Provide the [X, Y] coordinate of the cell's center where the given text is located.  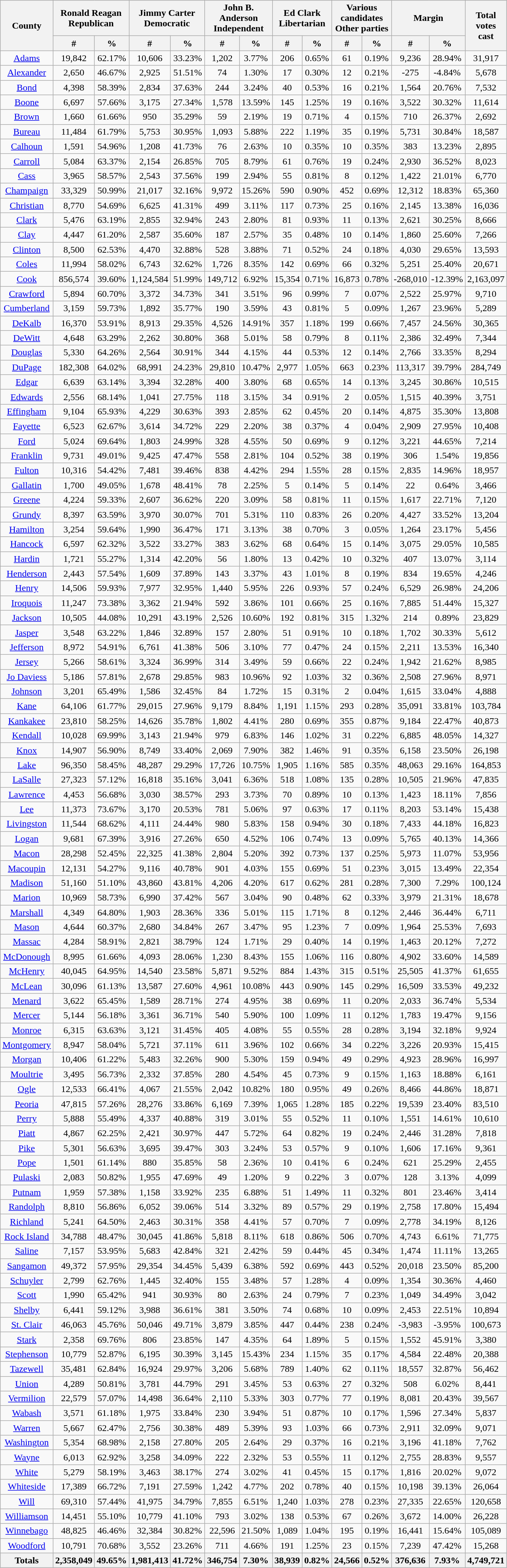
32.88% [187, 250]
2.19% [255, 117]
1,802 [222, 721]
11,484 [74, 132]
801 [410, 1192]
Hamilton [27, 529]
4,749,721 [486, 1560]
1,440 [222, 588]
Piatt [27, 1133]
55.10% [111, 1516]
7,120 [486, 500]
2,756 [149, 1428]
66.72% [111, 1487]
61.22% [111, 1060]
18.11% [447, 794]
392 [287, 853]
62.32% [111, 544]
15,494 [486, 1207]
93 [287, 1428]
61.14% [111, 1163]
26 [347, 515]
5,973 [410, 853]
46.46% [111, 1531]
10,894 [486, 1310]
63.22% [111, 632]
Champaign [27, 190]
3,361 [149, 1015]
5.33% [255, 1399]
2,855 [149, 220]
John B. AndersonIndependent [238, 18]
3,916 [149, 839]
59.12% [111, 1310]
1.49% [317, 1192]
62.53% [111, 250]
Douglas [27, 353]
28.71% [187, 1001]
12,131 [74, 868]
5.90% [255, 1015]
41.31% [187, 205]
23 [347, 1546]
5,476 [74, 220]
2,508 [410, 677]
81 [287, 220]
3,751 [486, 397]
0.99% [317, 294]
5.83% [255, 824]
9,924 [486, 1030]
3,672 [410, 1516]
558 [222, 456]
6,770 [486, 176]
6,195 [149, 1354]
0.51% [377, 971]
2,758 [410, 1207]
124 [222, 942]
900 [222, 1060]
202 [287, 1487]
13,593 [486, 250]
3,254 [74, 529]
27 [347, 1383]
8.35% [255, 264]
17,726 [222, 765]
26,064 [486, 1487]
Perry [27, 1118]
3.51% [255, 294]
23.58% [187, 971]
Johnson [27, 692]
2,443 [74, 573]
22.51% [447, 1310]
57.12% [111, 780]
407 [410, 559]
105,089 [486, 1531]
4,961 [222, 986]
585 [347, 765]
452 [347, 190]
53.91% [111, 323]
3.45% [255, 1383]
3,170 [149, 809]
36.99% [187, 662]
Knox [27, 750]
56.63% [111, 1148]
35.30% [447, 411]
30,096 [74, 986]
1.46% [317, 750]
48,825 [74, 1531]
Winnebago [27, 1531]
7,272 [486, 942]
3,614 [149, 426]
2.42% [255, 1251]
4.95% [255, 1001]
46,063 [74, 1325]
8.43% [255, 957]
57.81% [111, 677]
-275 [410, 73]
41.18% [447, 1443]
0.31% [317, 692]
3,201 [74, 692]
12,533 [74, 1089]
3.10% [255, 647]
3,394 [149, 382]
621 [410, 1163]
Kane [27, 706]
34.19% [447, 1222]
6,523 [74, 426]
8,770 [74, 205]
32,384 [149, 1531]
5,301 [74, 1148]
90 [287, 897]
164,853 [486, 765]
1,783 [410, 1015]
29.29% [187, 765]
Christian [27, 205]
590 [287, 190]
6,639 [74, 382]
5,683 [149, 1251]
8,749 [149, 750]
3.04% [255, 897]
27,335 [410, 1501]
3,175 [149, 102]
63.29% [111, 338]
34.45% [187, 1266]
22,579 [74, 1399]
38.57% [187, 794]
37.89% [187, 573]
51.10% [111, 883]
60.37% [111, 927]
5.72% [255, 1133]
3.94% [255, 1413]
3,145 [222, 1354]
6,625 [149, 205]
9,425 [149, 456]
64.26% [111, 353]
16,509 [410, 986]
85,200 [486, 1266]
50.81% [111, 1383]
9,361 [486, 1148]
30.36% [447, 1280]
10,610 [486, 1118]
80 [222, 1295]
41.37% [447, 971]
7.29% [447, 883]
5,266 [74, 662]
230 [222, 1413]
10,198 [410, 1487]
54.91% [111, 647]
Marshall [27, 912]
38.79% [187, 942]
1,816 [410, 1472]
29.35% [187, 323]
508 [410, 1383]
21.62% [447, 662]
2,692 [486, 117]
23.85% [187, 1339]
5,894 [74, 294]
Jersey [27, 662]
14.61% [447, 1118]
284,749 [486, 367]
Pulaski [27, 1178]
31 [347, 736]
1,065 [287, 1104]
71,775 [486, 1236]
9,972 [222, 190]
30.33% [447, 632]
2,543 [149, 176]
33.35% [447, 353]
23.96% [447, 308]
1,191 [287, 706]
13,204 [486, 515]
618 [287, 1236]
62.92% [111, 1457]
9,116 [149, 868]
61.77% [111, 706]
40.88% [187, 1118]
650 [222, 839]
34.79% [187, 1501]
Fulton [27, 471]
0.36% [377, 677]
48,063 [410, 765]
7,818 [486, 1133]
41.72% [187, 1560]
56.18% [111, 1015]
39.79% [447, 367]
2,821 [149, 942]
191 [287, 1546]
49.05% [111, 485]
Carroll [27, 161]
4.54% [255, 1074]
4,067 [149, 1089]
1.06% [317, 957]
32.09% [447, 1428]
39.47% [187, 1148]
30.25% [447, 220]
76 [222, 146]
64.95% [111, 971]
120,658 [486, 1501]
57.66% [111, 102]
96,350 [74, 765]
58.61% [111, 662]
117 [287, 205]
901 [222, 868]
11.11% [447, 1251]
7.93% [447, 1560]
2.36% [255, 1163]
22.71% [447, 500]
321 [222, 1251]
33.53% [447, 986]
2,522 [410, 294]
6.92% [255, 279]
1,596 [410, 1413]
8.84% [255, 706]
37.85% [187, 1074]
58.04% [111, 1045]
393 [222, 411]
182,308 [74, 367]
138 [287, 1516]
115 [287, 912]
55.27% [111, 559]
36.47% [187, 529]
6,697 [74, 102]
Monroe [27, 1030]
30,045 [149, 1236]
96 [287, 294]
54.69% [111, 205]
15,327 [486, 603]
278 [347, 1501]
567 [222, 897]
1.16% [317, 765]
Shelby [27, 1310]
2,835 [410, 471]
20.53% [187, 809]
46.67% [111, 73]
8,081 [410, 1399]
2,453 [410, 1310]
28.94% [447, 58]
13.59% [255, 102]
5,456 [486, 529]
35.16% [187, 780]
0.80% [377, 957]
41 [287, 1472]
47,815 [74, 1104]
1,474 [410, 1251]
56.90% [111, 750]
23.46% [447, 1192]
10.60% [255, 618]
880 [149, 1163]
Pope [27, 1163]
51.51% [187, 73]
Edgar [27, 382]
25.29% [447, 1163]
355 [347, 721]
23.40% [447, 1104]
3,042 [486, 1295]
33,329 [74, 190]
31.28% [447, 1133]
5.95% [255, 588]
205 [222, 1443]
47.42% [447, 1546]
238 [347, 1325]
24.56% [447, 323]
Williamson [27, 1516]
Various candidatesOther parties [362, 18]
3.48% [255, 1280]
3,206 [222, 1369]
5,483 [149, 1060]
1.04% [317, 1531]
18.88% [447, 1074]
8,294 [486, 353]
25.60% [447, 235]
6,990 [149, 897]
0.30% [317, 73]
9,071 [486, 1428]
1,586 [149, 692]
281 [347, 883]
51.99% [187, 279]
405 [222, 1030]
Pike [27, 1148]
2,911 [410, 1428]
40.13% [447, 839]
13,265 [486, 1251]
195 [347, 1531]
32.45% [187, 692]
3,324 [149, 662]
Clay [27, 235]
16,823 [486, 824]
3,695 [149, 1148]
1.23% [317, 927]
3,258 [149, 1457]
62.25% [111, 1133]
3,548 [74, 632]
26,198 [486, 750]
16,818 [149, 780]
101 [287, 603]
12,312 [410, 190]
20,388 [486, 1354]
5,289 [486, 308]
4,923 [410, 1060]
7,762 [486, 1443]
950 [149, 117]
58.91% [111, 942]
10,291 [149, 618]
8,995 [74, 957]
Grundy [27, 515]
6,158 [410, 750]
56 [222, 559]
30.93% [187, 1295]
Effingham [27, 411]
3.88% [255, 250]
135 [347, 780]
1,660 [74, 117]
DuPage [27, 367]
3,196 [410, 1443]
244 [222, 87]
2,621 [410, 220]
7,344 [486, 338]
267 [222, 927]
27.75% [187, 397]
5.30% [255, 1060]
33.81% [447, 706]
1.01% [317, 573]
51.44% [447, 603]
3,030 [149, 794]
1,964 [410, 927]
10.47% [255, 367]
2,386 [410, 338]
663 [347, 367]
Ogle [27, 1089]
3.32% [255, 1207]
67 [347, 1516]
21.96% [447, 780]
9,731 [74, 456]
1.72% [255, 692]
941 [149, 1295]
57.38% [111, 1192]
29.85% [187, 677]
5,721 [149, 1045]
Lawrence [27, 794]
Henry [27, 588]
25.97% [447, 294]
9.52% [255, 971]
32.87% [447, 1369]
Hardin [27, 559]
14,327 [486, 736]
56.73% [111, 1074]
91 [347, 750]
319 [222, 1118]
2,145 [410, 205]
5,837 [486, 1413]
67.39% [111, 839]
11,544 [74, 824]
18,678 [486, 897]
5,871 [222, 971]
838 [222, 471]
20.12% [447, 942]
34.73% [187, 294]
97 [287, 809]
Jimmy CarterDemocratic [167, 18]
9,681 [74, 839]
21.31% [447, 897]
38,939 [287, 1560]
Crawford [27, 294]
33.60% [447, 957]
2.64% [255, 1443]
979 [222, 736]
2,526 [222, 618]
29.97% [187, 1369]
4.42% [255, 471]
1,423 [410, 794]
3,965 [74, 176]
54.42% [111, 471]
60.70% [111, 294]
4,648 [74, 338]
7.30% [255, 1560]
61.18% [111, 1413]
499 [222, 205]
1,240 [287, 1501]
0.40% [317, 942]
1,552 [410, 1339]
21,017 [149, 190]
8,023 [486, 161]
Wayne [27, 1457]
32.26% [187, 1060]
70.68% [111, 1546]
180 [287, 1089]
40,045 [74, 971]
3,159 [74, 308]
15.43% [255, 1354]
834 [410, 573]
32 [347, 677]
18,557 [410, 1369]
Kankakee [27, 721]
11,614 [486, 102]
Randolph [27, 1207]
51,160 [74, 883]
376,636 [410, 1560]
41.86% [187, 1236]
229 [222, 426]
7.39% [255, 1104]
341 [222, 294]
5,753 [149, 132]
5,534 [486, 1001]
3,879 [222, 1325]
37.42% [187, 897]
3,979 [410, 897]
2.25% [255, 485]
781 [222, 809]
Moultrie [27, 1074]
2,678 [149, 677]
42.84% [187, 1251]
28,276 [149, 1104]
26,228 [486, 1516]
0.47% [317, 647]
6.83% [255, 736]
32.16% [187, 190]
2,680 [149, 927]
7,977 [149, 588]
8.79% [255, 161]
1,975 [149, 1413]
49,372 [74, 1266]
34,788 [74, 1236]
1,041 [149, 397]
Morgan [27, 1060]
4.08% [255, 1030]
4,111 [149, 824]
17.80% [447, 1207]
32.94% [187, 220]
3.59% [255, 308]
118 [222, 397]
0.95% [317, 1089]
1.80% [255, 559]
Will [27, 1501]
62.84% [111, 1369]
1,892 [149, 308]
64.50% [111, 1222]
84 [222, 692]
32.95% [187, 588]
33.04% [447, 692]
1,726 [222, 264]
2,033 [410, 1001]
5,439 [222, 1266]
10,969 [74, 897]
Marion [27, 897]
1,230 [222, 957]
291 [222, 1383]
3,041 [222, 780]
8,466 [410, 1089]
7,855 [222, 1501]
21.55% [187, 1089]
3,552 [149, 1546]
65,360 [486, 190]
69.99% [111, 736]
37.56% [187, 176]
1.40% [317, 1369]
1,208 [149, 146]
1,463 [410, 942]
29,810 [222, 367]
2,895 [486, 146]
1.05% [317, 367]
344 [222, 353]
983 [222, 677]
26.37% [447, 117]
856,574 [74, 279]
540 [222, 1015]
1.02% [317, 736]
5,354 [74, 1443]
58.19% [111, 1472]
701 [222, 515]
3.11% [255, 205]
1.19% [317, 132]
Alexander [27, 73]
Mercer [27, 1015]
44 [287, 353]
Cumberland [27, 308]
7.90% [255, 750]
33.86% [187, 1104]
4.55% [255, 441]
0.86% [317, 1236]
8,971 [486, 677]
1,942 [410, 662]
6,597 [74, 544]
Stark [27, 1339]
49.65% [111, 1560]
34.72% [187, 426]
2,463 [149, 1222]
3.15% [255, 397]
11,994 [74, 264]
3,380 [486, 1339]
Union [27, 1383]
35.77% [187, 308]
3.49% [255, 662]
2,834 [149, 87]
5,731 [410, 132]
63.59% [111, 515]
56.86% [111, 1207]
358 [222, 1222]
69.76% [111, 1339]
19,842 [74, 58]
789 [287, 1369]
8,972 [74, 647]
3.77% [255, 58]
1.08% [317, 780]
3,362 [149, 603]
41.73% [187, 146]
69,310 [74, 1501]
16,924 [149, 1369]
3,114 [486, 559]
1,615 [410, 692]
6,013 [74, 1457]
9,710 [486, 294]
6.61% [447, 1236]
35.60% [187, 235]
24.99% [187, 441]
8,397 [74, 515]
3,495 [74, 1074]
8,810 [74, 1207]
Boone [27, 102]
884 [287, 971]
63.14% [111, 382]
5,241 [74, 1222]
4,289 [74, 1383]
3,075 [410, 544]
White [27, 1472]
6.02% [447, 1383]
2,607 [149, 500]
7,266 [486, 235]
1.55% [317, 471]
294 [287, 471]
15.64% [447, 1531]
Livingston [27, 824]
11,373 [74, 809]
30.39% [187, 1354]
62.47% [111, 1428]
39.06% [187, 1207]
5,818 [222, 1236]
13,587 [149, 986]
3.47% [255, 927]
30.84% [447, 132]
206 [287, 58]
22.47% [447, 721]
30.86% [447, 382]
1,955 [149, 1178]
3,414 [486, 1192]
50.99% [111, 190]
43.81% [187, 883]
0.25% [377, 853]
1.43% [317, 971]
23.17% [447, 529]
3.37% [255, 573]
20.02% [447, 1472]
92 [287, 677]
30.32% [447, 102]
30.38% [187, 1428]
32.89% [187, 632]
806 [149, 1339]
18.83% [447, 190]
10,028 [74, 736]
4,206 [222, 883]
27.59% [187, 1487]
20 [347, 411]
3.73% [255, 794]
65.45% [111, 1001]
19.65% [447, 573]
4,337 [149, 1118]
13.49% [447, 868]
Adams [27, 58]
28.36% [187, 912]
27.60% [187, 986]
4,875 [410, 411]
5.20% [255, 853]
44.18% [447, 824]
2,042 [222, 1089]
2,262 [149, 338]
4.20% [255, 883]
8,947 [74, 1045]
0.41% [317, 1163]
185 [347, 1104]
22,325 [149, 853]
14,907 [74, 750]
33.92% [187, 1192]
1.18% [317, 323]
3.86% [255, 603]
2,766 [410, 353]
33.84% [187, 1413]
6.36% [255, 780]
61.13% [111, 986]
61,655 [486, 971]
7,239 [410, 1546]
Coles [27, 264]
14.91% [255, 323]
58.57% [111, 176]
2,925 [149, 73]
36.74% [447, 1001]
2,977 [287, 367]
1,606 [410, 1148]
137 [347, 853]
50 [287, 441]
8,666 [486, 220]
23,810 [74, 721]
25,505 [410, 971]
1,700 [74, 485]
28.06% [187, 957]
26.98% [447, 588]
63.19% [111, 220]
19.47% [447, 1015]
1,093 [222, 132]
24.44% [187, 824]
11.07% [447, 853]
7,481 [149, 471]
0.42% [317, 559]
617 [287, 883]
4,229 [149, 411]
59.33% [111, 500]
116 [347, 957]
234 [287, 1354]
3,970 [149, 515]
5,765 [410, 839]
10.96% [255, 677]
381 [222, 1310]
27.80% [187, 1443]
7,885 [410, 603]
65.42% [111, 1295]
37.11% [187, 1045]
14,498 [149, 1399]
1.09% [317, 1015]
1,242 [222, 1487]
15,415 [486, 1045]
13.23% [447, 146]
17,389 [74, 1487]
518 [287, 780]
2.94% [255, 176]
49.71% [187, 1325]
15.26% [255, 190]
8,913 [149, 323]
71 [287, 250]
4.15% [255, 353]
489 [222, 1428]
64.02% [111, 367]
3,015 [410, 868]
16,370 [74, 323]
4.35% [255, 1339]
30.82% [187, 1531]
-12.39% [447, 279]
16,036 [486, 205]
Jo Daviess [27, 677]
4,743 [410, 1236]
103,784 [486, 706]
2,083 [74, 1178]
38.17% [187, 1472]
63.37% [111, 161]
5,330 [74, 353]
36.62% [187, 500]
3,466 [486, 485]
1,163 [410, 1074]
113,317 [410, 367]
21.01% [447, 176]
11,247 [74, 603]
1,089 [287, 1531]
20.76% [447, 87]
7,693 [486, 927]
4,644 [74, 927]
Jackson [27, 618]
36.71% [187, 1015]
53.14% [447, 809]
514 [222, 1207]
192 [287, 618]
59.93% [111, 588]
65.93% [111, 411]
7,856 [486, 794]
65.49% [111, 692]
3,121 [149, 1030]
2,587 [149, 235]
9,184 [410, 721]
2.32% [255, 1457]
73.38% [111, 603]
3.50% [255, 1310]
3,143 [149, 736]
3.85% [255, 1325]
142 [287, 264]
48.05% [447, 736]
1,124,584 [149, 279]
30 [347, 824]
7,214 [486, 441]
7,457 [410, 323]
Rock Island [27, 1236]
Bureau [27, 132]
346,754 [222, 1560]
7,532 [486, 87]
14,626 [149, 721]
70 [287, 794]
2.81% [255, 456]
Ed ClarkLibertarian [302, 18]
980 [222, 824]
Lee [27, 809]
62.76% [111, 1280]
1,551 [410, 1118]
15,354 [287, 279]
22.48% [447, 1354]
9,104 [74, 411]
61.20% [111, 235]
6.38% [255, 1266]
7,433 [410, 824]
3,988 [149, 1310]
2.57% [255, 235]
35.29% [187, 117]
128 [410, 1178]
64,106 [74, 706]
27,323 [74, 780]
3,245 [410, 382]
4.66% [255, 1546]
4,246 [486, 573]
Cass [27, 176]
28.83% [447, 1457]
32.18% [447, 1030]
40.78% [187, 868]
50.82% [111, 1178]
29.16% [447, 765]
2,110 [222, 1399]
147 [222, 1339]
16,340 [486, 647]
35.85% [187, 1163]
-4.84% [447, 73]
35,091 [410, 706]
1.89% [317, 1339]
Hancock [27, 544]
57.26% [111, 1104]
0.68% [317, 1310]
1,267 [410, 308]
220 [222, 500]
1,591 [74, 146]
15,438 [486, 809]
528 [222, 250]
10,791 [74, 1546]
58.39% [111, 87]
0.34% [377, 1251]
3,221 [410, 441]
Henderson [27, 573]
10,606 [149, 58]
13,808 [486, 411]
6,169 [222, 1104]
Washington [27, 1443]
30.63% [187, 411]
Ronald ReaganRepublican [91, 18]
Putnam [27, 1192]
157 [222, 632]
4,093 [149, 957]
Wabash [27, 1413]
1,158 [149, 1192]
41,975 [149, 1501]
Madison [27, 883]
4.77% [255, 1487]
33.27% [187, 544]
25.40% [447, 264]
61.79% [111, 132]
58.02% [111, 264]
6,711 [486, 912]
36.64% [187, 1399]
5,612 [486, 632]
357 [287, 323]
14,506 [74, 588]
22,596 [222, 1531]
36.52% [447, 161]
Franklin [27, 456]
58.73% [111, 897]
5.68% [255, 1369]
5.06% [255, 809]
22,354 [486, 868]
705 [222, 161]
County [27, 26]
4.52% [255, 839]
40.39% [447, 397]
33.23% [187, 58]
47,835 [486, 780]
13.53% [447, 647]
39.13% [447, 1487]
Kendall [27, 736]
1,903 [149, 912]
62.67% [111, 426]
9,557 [486, 1457]
16,997 [486, 1060]
382 [287, 750]
17.16% [447, 1148]
47.47% [187, 456]
143 [222, 573]
57.07% [111, 1399]
Total votes cast [486, 26]
8,500 [74, 250]
6,161 [486, 1074]
DeKalb [27, 323]
39,567 [486, 1399]
2,163,097 [486, 279]
30.07% [187, 515]
3.96% [255, 1045]
1,314 [149, 559]
314 [222, 662]
Whiteside [27, 1487]
10,515 [486, 382]
4,470 [149, 250]
711 [222, 1546]
4,427 [410, 515]
328 [222, 441]
0.33% [377, 897]
1,445 [149, 1280]
-3,983 [410, 1325]
2,909 [410, 426]
Brown [27, 117]
2,556 [74, 397]
10,408 [486, 426]
Clinton [27, 250]
106 [287, 839]
32.62% [187, 264]
5,888 [74, 1118]
10,585 [486, 544]
73.67% [111, 809]
Stephenson [27, 1354]
1,501 [74, 1163]
36.44% [447, 912]
68.14% [111, 397]
1,803 [149, 441]
793 [222, 1516]
100,673 [486, 1325]
68.98% [111, 1443]
Iroquois [27, 603]
58.25% [111, 721]
5,186 [74, 677]
57.54% [111, 573]
0.74% [317, 839]
25.53% [447, 927]
Macoupin [27, 868]
16,441 [410, 1531]
5,084 [74, 161]
44.86% [447, 1089]
100 [287, 1015]
19,856 [486, 456]
16,873 [347, 279]
Totals [27, 1560]
1.20% [255, 1178]
1,846 [149, 632]
34.49% [447, 1295]
Mason [27, 927]
50,046 [149, 1325]
20.43% [447, 1399]
26.85% [187, 161]
3,463 [149, 1472]
4,284 [74, 942]
14,589 [486, 957]
49,232 [486, 986]
158 [287, 824]
1,049 [410, 1295]
27.95% [447, 426]
66.41% [111, 1089]
5,678 [486, 73]
7,191 [149, 1487]
2,332 [149, 1074]
68.62% [111, 824]
59.73% [111, 308]
24,566 [347, 1560]
Bond [27, 87]
2,650 [74, 73]
1,589 [149, 1001]
29,015 [149, 706]
32.28% [187, 382]
18,957 [486, 471]
68,991 [149, 367]
Lake [27, 765]
8,441 [486, 1383]
54.96% [111, 146]
45.91% [447, 1339]
Gallatin [27, 485]
102 [287, 1045]
611 [222, 1045]
3.62% [255, 544]
4.03% [255, 868]
1,905 [287, 765]
5.88% [255, 132]
214 [410, 618]
336 [222, 912]
42.20% [187, 559]
6,529 [410, 588]
1,702 [410, 632]
Massac [27, 942]
2,455 [486, 1163]
31.45% [187, 1030]
243 [222, 220]
1,515 [410, 397]
30,365 [486, 323]
2.20% [255, 426]
McDonough [27, 957]
31,917 [486, 58]
8,203 [410, 809]
4,224 [74, 500]
1,422 [410, 176]
710 [410, 117]
4,447 [74, 235]
2.85% [255, 411]
53.95% [111, 1251]
1,564 [410, 87]
Edwards [27, 397]
47.69% [187, 1178]
400 [222, 382]
13.38% [447, 205]
23.26% [187, 1546]
44.79% [187, 1383]
2,755 [410, 1457]
27.26% [187, 839]
146 [287, 736]
4,584 [410, 1354]
9,072 [486, 1472]
0.76% [317, 161]
78 [222, 485]
1,264 [410, 529]
59.64% [111, 529]
1,981,413 [149, 1560]
3.01% [255, 1118]
Margin [428, 18]
McHenry [27, 971]
30.97% [187, 1133]
21.50% [255, 1531]
5,279 [74, 1472]
32.49% [447, 338]
29.05% [447, 544]
6,761 [149, 647]
14.00% [447, 1516]
56,462 [486, 1369]
18,587 [486, 132]
159 [287, 1060]
3.80% [255, 382]
306 [410, 456]
6.88% [255, 1192]
4,099 [486, 1178]
2,421 [149, 1133]
6,441 [74, 1310]
57.44% [111, 1501]
20,018 [410, 1266]
14,366 [486, 839]
30.80% [187, 338]
20.93% [447, 1045]
36.61% [187, 1310]
1,678 [149, 485]
104 [287, 456]
3,622 [74, 1001]
368 [222, 338]
1,609 [149, 573]
44.65% [447, 441]
18,871 [486, 1089]
55.49% [111, 1118]
20,671 [486, 264]
41.10% [187, 1516]
0.62% [317, 883]
2,069 [222, 750]
10.08% [255, 986]
2,211 [410, 647]
St. Clair [27, 1325]
Tazewell [27, 1369]
35.78% [187, 721]
10.75% [255, 765]
37.63% [187, 87]
35,481 [74, 1369]
3,571 [74, 1413]
64.80% [111, 912]
30.31% [187, 1222]
4,398 [74, 87]
69.64% [111, 441]
2,799 [74, 1280]
53,956 [486, 853]
Vermilion [27, 1399]
24,206 [486, 588]
Montgomery [27, 1045]
89 [287, 1207]
Calhoun [27, 146]
6,052 [149, 1207]
30.91% [187, 353]
63.63% [111, 1030]
Jefferson [27, 647]
10,316 [74, 471]
Warren [27, 1428]
7,300 [410, 883]
Macon [27, 853]
Peoria [27, 1104]
33.40% [187, 750]
5.31% [255, 515]
Menard [27, 1001]
52.87% [111, 1354]
6.51% [255, 1501]
5,144 [74, 1015]
48,287 [149, 765]
5,667 [74, 1428]
5,024 [74, 441]
33.52% [447, 515]
8.11% [255, 1236]
2,158 [149, 1443]
187 [222, 235]
9,179 [222, 706]
4,902 [410, 957]
48.41% [187, 485]
44.08% [111, 618]
Greene [27, 500]
14.96% [447, 471]
29,354 [149, 1266]
4,349 [74, 912]
23,829 [486, 618]
Schuyler [27, 1280]
110 [287, 515]
Richland [27, 1222]
1,202 [222, 58]
14,540 [149, 971]
1,617 [410, 500]
9,236 [410, 58]
8,985 [486, 662]
235 [222, 1192]
52.45% [111, 853]
95 [287, 927]
19,539 [410, 1104]
15,268 [486, 1546]
43.19% [187, 618]
1.32% [377, 618]
24.23% [187, 367]
2,804 [222, 853]
4,030 [410, 250]
7,157 [74, 1251]
190 [222, 308]
Fayette [27, 426]
14,451 [74, 1516]
1,354 [410, 1280]
Saline [27, 1251]
34.09% [187, 1457]
30.95% [187, 132]
Clark [27, 220]
2,930 [410, 161]
3.09% [255, 500]
40,873 [486, 721]
3,194 [410, 1030]
13.07% [447, 559]
32.40% [187, 1280]
45.76% [111, 1325]
-268,010 [410, 279]
3,781 [149, 1383]
4,453 [74, 794]
43,860 [149, 883]
McLean [27, 986]
48.47% [111, 1236]
6,885 [410, 736]
0.77% [317, 1399]
10.82% [255, 1089]
28,298 [74, 853]
100,124 [486, 883]
Ford [27, 441]
DeWitt [27, 338]
0.83% [317, 515]
56.68% [111, 794]
1,959 [74, 1192]
Sangamon [27, 1266]
54.27% [111, 868]
1.54% [447, 456]
22.65% [447, 1501]
2,778 [410, 1222]
2,358,049 [74, 1560]
83,510 [486, 1104]
Woodford [27, 1546]
Jasper [27, 632]
9,156 [486, 1015]
4,526 [222, 323]
29.65% [447, 250]
6,315 [74, 1030]
34.84% [187, 927]
28.96% [447, 1060]
-3.95% [447, 1325]
2,564 [149, 353]
Scott [27, 1295]
4,460 [486, 1280]
8,126 [486, 1222]
Cook [27, 279]
39.60% [111, 279]
1,860 [410, 235]
6,743 [149, 264]
1,721 [74, 559]
2,154 [149, 161]
57.95% [111, 1266]
39.46% [187, 471]
4,867 [74, 1133]
1,578 [222, 102]
62.17% [111, 58]
171 [222, 529]
58.45% [111, 765]
5,251 [410, 264]
5.39% [255, 1428]
4,888 [486, 692]
149,712 [222, 279]
226 [287, 588]
49.01% [111, 456]
2,358 [74, 1339]
1.30% [255, 73]
3,226 [410, 1045]
Logan [27, 839]
LaSalle [27, 780]
10,406 [74, 1060]
3,372 [149, 294]
6 [347, 1163]
